Search for the cell housing the specified text and yield its (x, y) center coordinate. 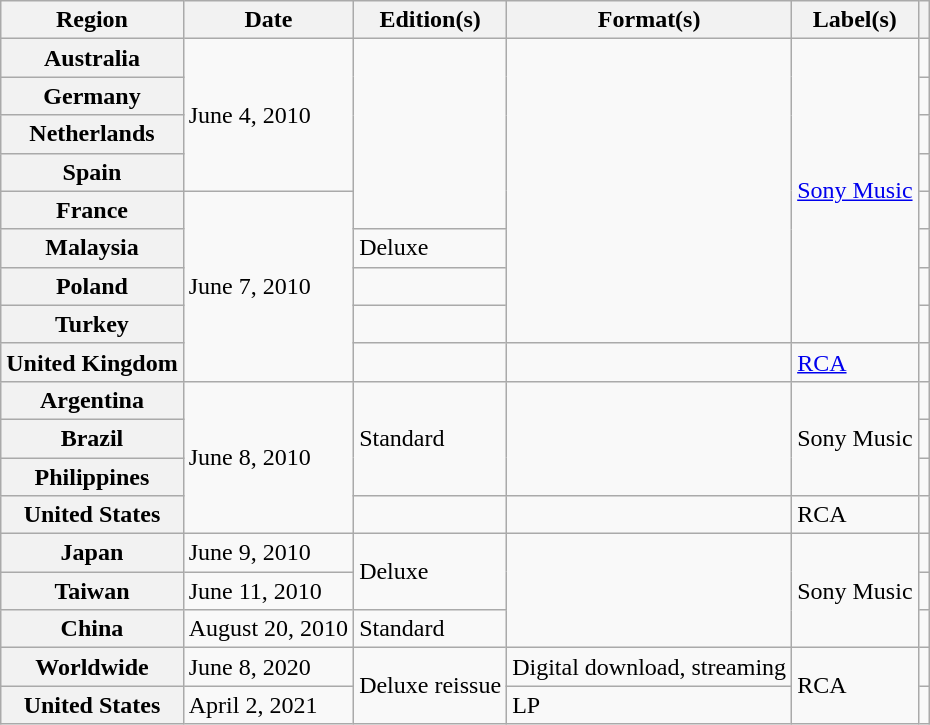
Taiwan (92, 591)
June 9, 2010 (268, 553)
August 20, 2010 (268, 629)
Edition(s) (430, 20)
Format(s) (650, 20)
LP (650, 705)
China (92, 629)
Poland (92, 286)
Worldwide (92, 667)
France (92, 210)
Malaysia (92, 248)
Germany (92, 96)
June 8, 2010 (268, 457)
Netherlands (92, 134)
Deluxe reissue (430, 686)
Digital download, streaming (650, 667)
Region (92, 20)
Spain (92, 172)
June 4, 2010 (268, 115)
Japan (92, 553)
April 2, 2021 (268, 705)
June 7, 2010 (268, 286)
June 11, 2010 (268, 591)
Turkey (92, 324)
United Kingdom (92, 362)
Label(s) (855, 20)
Philippines (92, 477)
Australia (92, 58)
Date (268, 20)
June 8, 2020 (268, 667)
Argentina (92, 400)
Brazil (92, 438)
